Determine the [X, Y] coordinate at the center of the cell enclosing the given text.  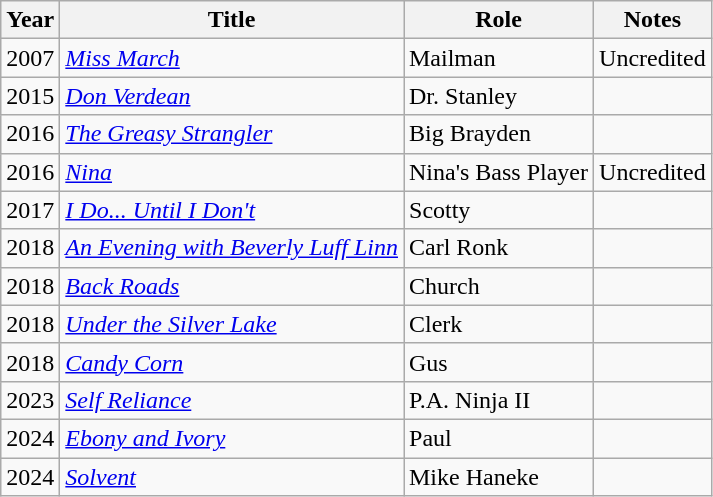
Scotty [499, 210]
2015 [30, 96]
Nina's Bass Player [499, 172]
Mailman [499, 58]
Title [232, 20]
Self Reliance [232, 400]
Notes [653, 20]
2007 [30, 58]
Big Brayden [499, 134]
Paul [499, 438]
Candy Corn [232, 362]
Solvent [232, 477]
Mike Haneke [499, 477]
Clerk [499, 324]
Back Roads [232, 286]
Miss March [232, 58]
Don Verdean [232, 96]
Year [30, 20]
P.A. Ninja II [499, 400]
Church [499, 286]
Carl Ronk [499, 248]
Ebony and Ivory [232, 438]
I Do... Until I Don't [232, 210]
2023 [30, 400]
2017 [30, 210]
Role [499, 20]
Dr. Stanley [499, 96]
Nina [232, 172]
Under the Silver Lake [232, 324]
Gus [499, 362]
The Greasy Strangler [232, 134]
An Evening with Beverly Luff Linn [232, 248]
